Detect which cell encompasses the target text, then output its (X, Y) center coordinate. 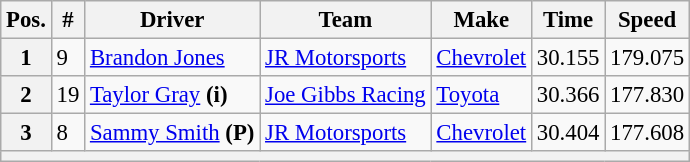
9 (68, 58)
179.075 (648, 58)
Pos. (26, 20)
1 (26, 58)
19 (68, 95)
# (68, 20)
Speed (648, 20)
3 (26, 133)
Toyota (481, 95)
Team (346, 20)
Taylor Gray (i) (172, 95)
Driver (172, 20)
177.830 (648, 95)
2 (26, 95)
Joe Gibbs Racing (346, 95)
8 (68, 133)
Make (481, 20)
Time (568, 20)
Sammy Smith (P) (172, 133)
30.404 (568, 133)
30.366 (568, 95)
Brandon Jones (172, 58)
30.155 (568, 58)
177.608 (648, 133)
